Return the (X, Y) coordinate for the center point of the cell that contains the specified text.  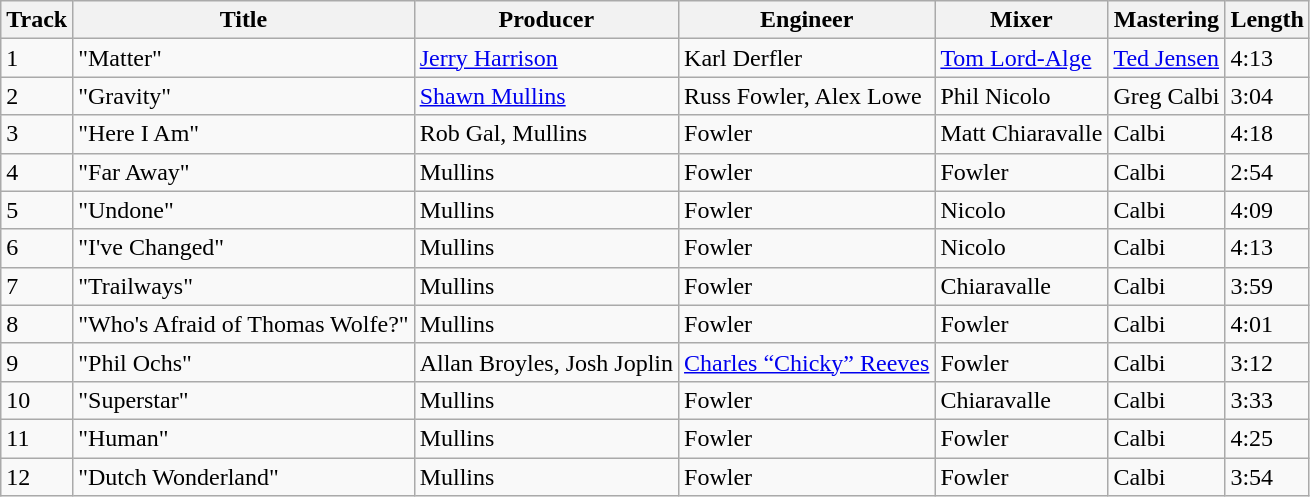
"Trailways" (244, 286)
Rob Gal, Mullins (546, 134)
"Human" (244, 438)
"Undone" (244, 210)
Allan Broyles, Josh Joplin (546, 362)
"Who's Afraid of Thomas Wolfe?" (244, 324)
Mixer (1022, 20)
6 (37, 248)
Producer (546, 20)
4:01 (1267, 324)
"Gravity" (244, 96)
3:54 (1267, 477)
3:33 (1267, 400)
Matt Chiaravalle (1022, 134)
Charles “Chicky” Reeves (807, 362)
Title (244, 20)
4:09 (1267, 210)
Engineer (807, 20)
2 (37, 96)
Karl Derfler (807, 58)
Shawn Mullins (546, 96)
"Phil Ochs" (244, 362)
Mastering (1166, 20)
3:12 (1267, 362)
2:54 (1267, 172)
"Here I Am" (244, 134)
Ted Jensen (1166, 58)
"Matter" (244, 58)
"Dutch Wonderland" (244, 477)
3:59 (1267, 286)
7 (37, 286)
4:25 (1267, 438)
Track (37, 20)
3:04 (1267, 96)
"Far Away" (244, 172)
10 (37, 400)
Russ Fowler, Alex Lowe (807, 96)
"Superstar" (244, 400)
11 (37, 438)
Tom Lord-Alge (1022, 58)
8 (37, 324)
"I've Changed" (244, 248)
Length (1267, 20)
4:18 (1267, 134)
Greg Calbi (1166, 96)
1 (37, 58)
5 (37, 210)
9 (37, 362)
12 (37, 477)
3 (37, 134)
Phil Nicolo (1022, 96)
Jerry Harrison (546, 58)
4 (37, 172)
